Output the (X, Y) coordinate of the center of the cell containing the given text.  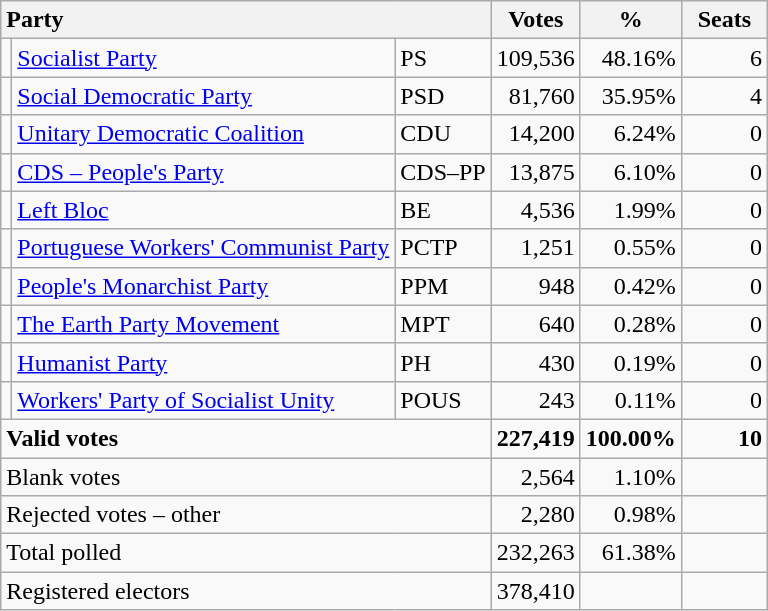
Portuguese Workers' Communist Party (204, 248)
People's Monarchist Party (204, 286)
CDU (443, 134)
61.38% (630, 553)
0.28% (630, 324)
PS (443, 58)
243 (536, 400)
PH (443, 362)
48.16% (630, 58)
430 (536, 362)
0.19% (630, 362)
232,263 (536, 553)
6.10% (630, 172)
CDS – People's Party (204, 172)
Rejected votes – other (246, 515)
Seats (724, 20)
PCTP (443, 248)
Party (246, 20)
1.10% (630, 477)
109,536 (536, 58)
Humanist Party (204, 362)
The Earth Party Movement (204, 324)
PSD (443, 96)
2,280 (536, 515)
% (630, 20)
CDS–PP (443, 172)
6.24% (630, 134)
14,200 (536, 134)
Total polled (246, 553)
10 (724, 438)
Valid votes (246, 438)
POUS (443, 400)
4,536 (536, 210)
0.98% (630, 515)
0.42% (630, 286)
948 (536, 286)
0.55% (630, 248)
640 (536, 324)
1,251 (536, 248)
Blank votes (246, 477)
PPM (443, 286)
BE (443, 210)
13,875 (536, 172)
Unitary Democratic Coalition (204, 134)
2,564 (536, 477)
227,419 (536, 438)
Social Democratic Party (204, 96)
Votes (536, 20)
81,760 (536, 96)
0.11% (630, 400)
Socialist Party (204, 58)
378,410 (536, 591)
4 (724, 96)
6 (724, 58)
100.00% (630, 438)
MPT (443, 324)
1.99% (630, 210)
Workers' Party of Socialist Unity (204, 400)
35.95% (630, 96)
Registered electors (246, 591)
Left Bloc (204, 210)
